Determine the (X, Y) coordinate at the center of the cell enclosing the given text.  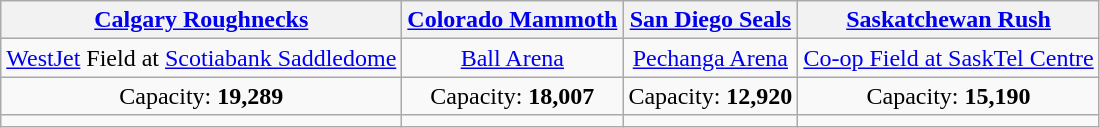
Capacity: 12,920 (710, 96)
Pechanga Arena (710, 58)
Capacity: 15,190 (948, 96)
Calgary Roughnecks (202, 20)
Colorado Mammoth (512, 20)
Saskatchewan Rush (948, 20)
Capacity: 19,289 (202, 96)
San Diego Seals (710, 20)
Co-op Field at SaskTel Centre (948, 58)
Ball Arena (512, 58)
Capacity: 18,007 (512, 96)
WestJet Field at Scotiabank Saddledome (202, 58)
